Search for the cell housing the specified text and yield its (x, y) center coordinate. 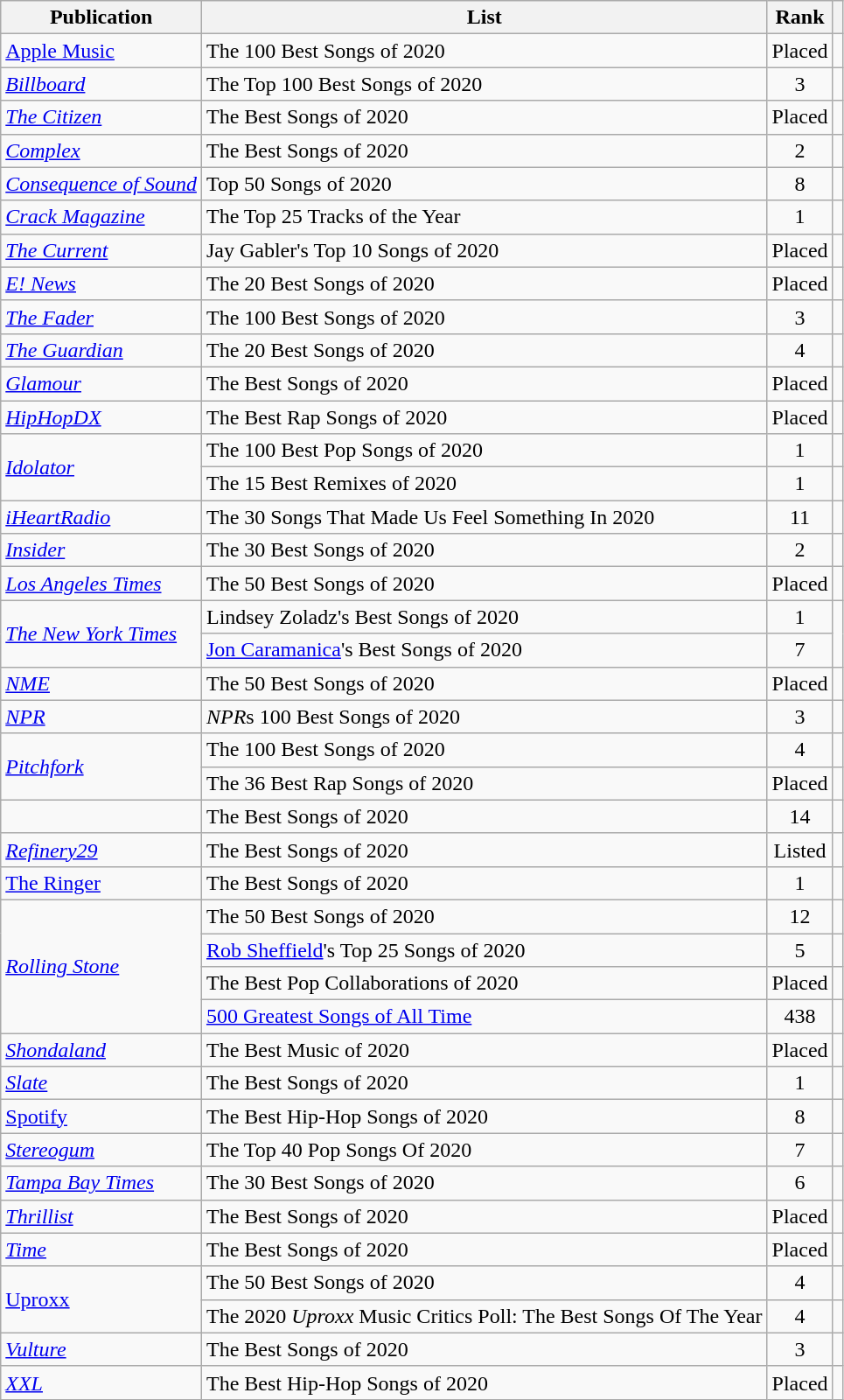
Idolator (101, 467)
Time (101, 1249)
Stereogum (101, 1150)
Jay Gabler's Top 10 Songs of 2020 (485, 250)
The 15 Best Remixes of 2020 (485, 484)
NPR (101, 717)
The Best Pop Collaborations of 2020 (485, 983)
The Guardian (101, 350)
iHeartRadio (101, 517)
The Ringer (101, 883)
Vulture (101, 1349)
NME (101, 683)
Thrillist (101, 1216)
Spotify (101, 1116)
NPRs 100 Best Songs of 2020 (485, 717)
The Best Music of 2020 (485, 1050)
List (485, 17)
The 2020 Uproxx Music Critics Poll: The Best Songs Of The Year (485, 1316)
6 (799, 1183)
Refinery29 (101, 850)
Billboard (101, 84)
Rolling Stone (101, 966)
5 (799, 949)
Insider (101, 550)
The 100 Best Pop Songs of 2020 (485, 451)
Slate (101, 1083)
500 Greatest Songs of All Time (485, 1017)
The Top 100 Best Songs of 2020 (485, 84)
11 (799, 517)
Jon Caramanica's Best Songs of 2020 (485, 650)
The Current (101, 250)
E! News (101, 283)
Crack Magazine (101, 217)
Consequence of Sound (101, 184)
Top 50 Songs of 2020 (485, 184)
The Top 25 Tracks of the Year (485, 217)
Complex (101, 150)
Pitchfork (101, 766)
XXL (101, 1382)
12 (799, 916)
Publication (101, 17)
Apple Music (101, 51)
438 (799, 1017)
The Best Rap Songs of 2020 (485, 417)
Lindsey Zoladz's Best Songs of 2020 (485, 617)
Los Angeles Times (101, 584)
HipHopDX (101, 417)
The 30 Songs That Made Us Feel Something In 2020 (485, 517)
Tampa Bay Times (101, 1183)
Uproxx (101, 1299)
Rob Sheffield's Top 25 Songs of 2020 (485, 949)
Rank (799, 17)
The New York Times (101, 633)
Listed (799, 850)
The Top 40 Pop Songs Of 2020 (485, 1150)
The 36 Best Rap Songs of 2020 (485, 783)
14 (799, 816)
Shondaland (101, 1050)
Glamour (101, 383)
The Citizen (101, 117)
The Fader (101, 317)
